Search for the cell housing the specified text and yield its [x, y] center coordinate. 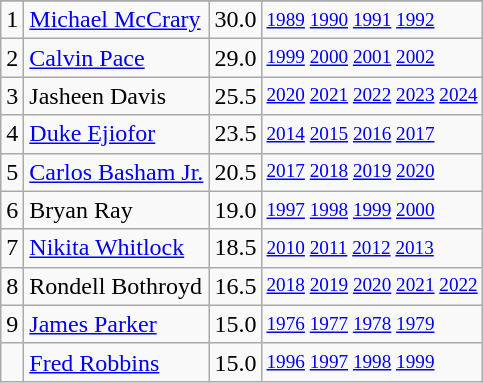
29.0 [236, 58]
25.5 [236, 96]
2018 2019 2020 2021 2022 [372, 286]
23.5 [236, 134]
2010 2011 2012 2013 [372, 248]
1999 2000 2001 2002 [372, 58]
2 [12, 58]
Calvin Pace [116, 58]
Fred Robbins [116, 362]
7 [12, 248]
1976 1977 1978 1979 [372, 324]
20.5 [236, 172]
Duke Ejiofor [116, 134]
18.5 [236, 248]
Jasheen Davis [116, 96]
16.5 [236, 286]
1 [12, 20]
1997 1998 1999 2000 [372, 210]
8 [12, 286]
6 [12, 210]
Bryan Ray [116, 210]
Carlos Basham Jr. [116, 172]
5 [12, 172]
2020 2021 2022 2023 2024 [372, 96]
1989 1990 1991 1992 [372, 20]
9 [12, 324]
Michael McCrary [116, 20]
James Parker [116, 324]
19.0 [236, 210]
4 [12, 134]
2014 2015 2016 2017 [372, 134]
Rondell Bothroyd [116, 286]
1996 1997 1998 1999 [372, 362]
30.0 [236, 20]
3 [12, 96]
Nikita Whitlock [116, 248]
2017 2018 2019 2020 [372, 172]
